Scan for the cell matching the given text and deliver its (x, y) coordinate at center. 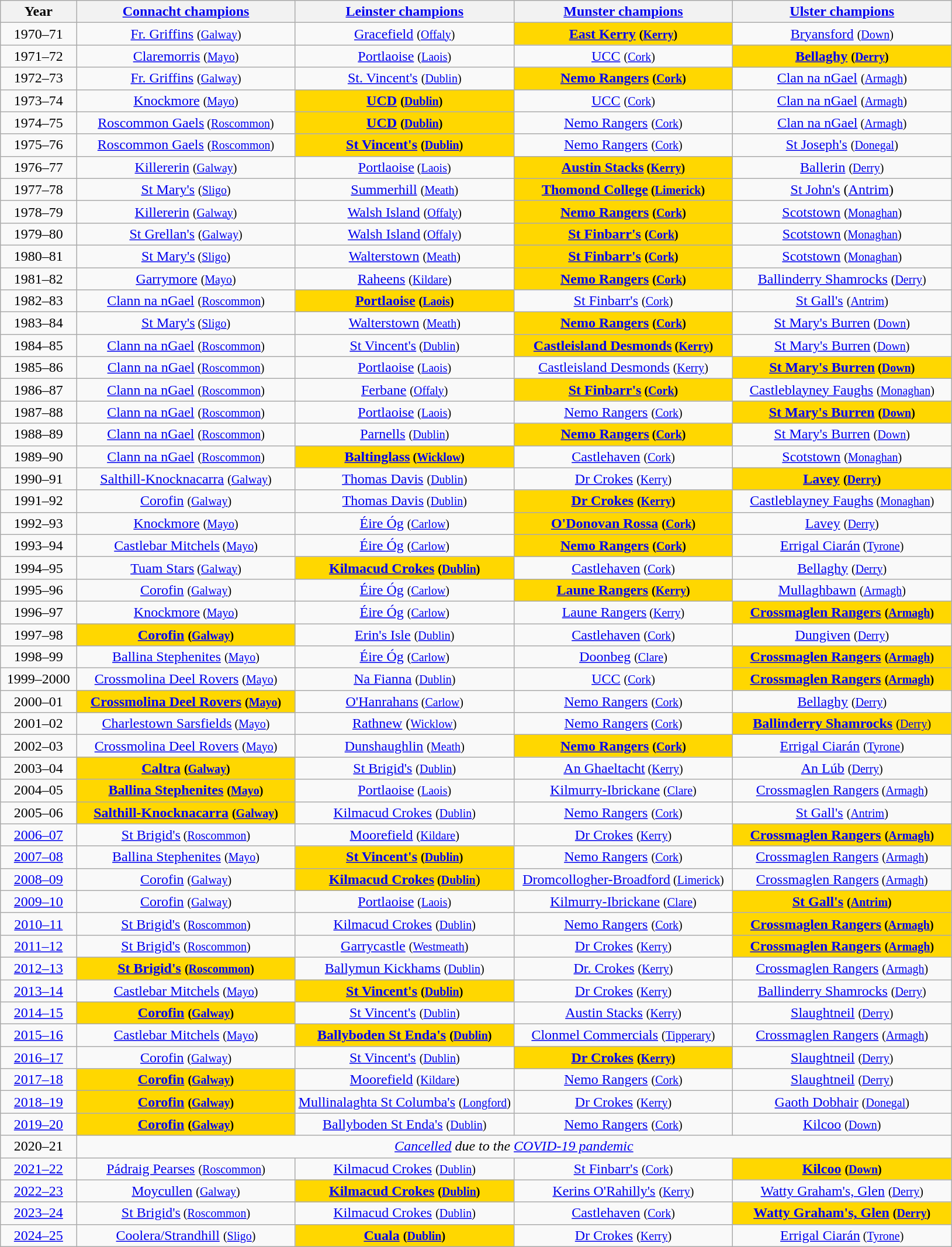
St Joseph's (Donegal) (842, 145)
Charlestown Sarsfields (Mayo) (186, 724)
2007–08 (39, 857)
East Kerry (Kerry) (623, 34)
1976–77 (39, 167)
St Brigid's (Dublin) (404, 768)
1979–80 (39, 234)
2013–14 (39, 991)
Mullaghbawn (Armagh) (842, 590)
Na Fianna (Dublin) (404, 679)
2010–11 (39, 924)
2022–23 (39, 1191)
1982–83 (39, 301)
Ballymun Kickhams (Dublin) (404, 968)
Leinster champions (404, 12)
2000–01 (39, 702)
1991–92 (39, 501)
2020–21 (39, 1146)
2019–20 (39, 1124)
1988–89 (39, 434)
Munster champions (623, 12)
Summerhill (Meath) (404, 189)
1986–87 (39, 390)
2018–19 (39, 1102)
2023–24 (39, 1213)
O'Donovan Rossa (Cork) (623, 523)
Raheens (Kildare) (404, 279)
Kerins O'Rahilly's (Kerry) (623, 1191)
1992–93 (39, 523)
1996–97 (39, 612)
St Grellan's (Galway) (186, 234)
Clonmel Commercials (Tipperary) (623, 1035)
Garrycastle (Westmeath) (404, 946)
2009–10 (39, 901)
Bryansford (Down) (842, 34)
Year (39, 12)
St John's (Antrim) (842, 189)
1980–81 (39, 256)
Pádraig Pearses (Roscommon) (186, 1169)
2014–15 (39, 1013)
2005–06 (39, 813)
1987–88 (39, 412)
1977–78 (39, 189)
1983–84 (39, 323)
Baltinglass (Wicklow) (404, 457)
Parnells (Dublin) (404, 434)
1972–73 (39, 78)
Moycullen (Galway) (186, 1191)
Ulster champions (842, 12)
1994–95 (39, 568)
An Ghaeltacht (Kerry) (623, 768)
2008–09 (39, 879)
2011–12 (39, 946)
2006–07 (39, 835)
An Lúb (Derry) (842, 768)
1971–72 (39, 56)
Gaoth Dobhair (Donegal) (842, 1102)
Ferbane (Offaly) (404, 390)
2002–03 (39, 746)
Dr. Crokes (Kerry) (623, 968)
2003–04 (39, 768)
Gracefield (Offaly) (404, 34)
2024–25 (39, 1235)
1985–86 (39, 368)
1973–74 (39, 101)
2004–05 (39, 790)
Cancelled due to the COVID-19 pandemic (514, 1146)
Dunshaughlin (Meath) (404, 746)
2016–17 (39, 1058)
1990–91 (39, 479)
2001–02 (39, 724)
1984–85 (39, 346)
1999–2000 (39, 679)
2017–18 (39, 1080)
Doonbeg (Clare) (623, 657)
Mullinalaghta St Columba's (Longford) (404, 1102)
2015–16 (39, 1035)
St. Vincent's (Dublin) (404, 78)
Claremorris (Mayo) (186, 56)
1981–82 (39, 279)
1995–96 (39, 590)
1974–75 (39, 123)
1970–71 (39, 34)
Thomond College (Limerick) (623, 189)
Ballerin (Derry) (842, 167)
Dromcollogher-Broadford (Limerick) (623, 879)
2012–13 (39, 968)
Rathnew (Wicklow) (404, 724)
Caltra (Galway) (186, 768)
Erin's Isle (Dublin) (404, 634)
Dungiven (Derry) (842, 634)
Garrymore (Mayo) (186, 279)
Coolera/Strandhill (Sligo) (186, 1235)
Cuala (Dublin) (404, 1235)
2021–22 (39, 1169)
1989–90 (39, 457)
1993–94 (39, 545)
1975–76 (39, 145)
Tuam Stars (Galway) (186, 568)
Connacht champions (186, 12)
O'Hanrahans (Carlow) (404, 702)
1997–98 (39, 634)
1998–99 (39, 657)
1978–79 (39, 212)
